Return [X, Y] of the center of cell containing provided text 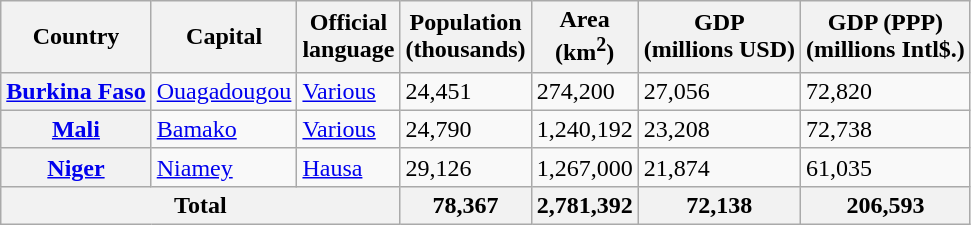
GDP(millions USD) [719, 37]
72,738 [886, 129]
1,267,000 [584, 167]
Officiallanguage [348, 37]
72,820 [886, 91]
1,240,192 [584, 129]
Population(thousands) [466, 37]
24,451 [466, 91]
Mali [76, 129]
2,781,392 [584, 205]
Bamako [224, 129]
GDP (PPP)(millions Intl$.) [886, 37]
Burkina Faso [76, 91]
24,790 [466, 129]
Total [200, 205]
Hausa [348, 167]
Country [76, 37]
206,593 [886, 205]
274,200 [584, 91]
Area(km2) [584, 37]
Niamey [224, 167]
61,035 [886, 167]
78,367 [466, 205]
21,874 [719, 167]
Niger [76, 167]
27,056 [719, 91]
72,138 [719, 205]
Capital [224, 37]
23,208 [719, 129]
29,126 [466, 167]
Ouagadougou [224, 91]
